Return the [X, Y] coordinate for the center point of the cell that contains the specified text.  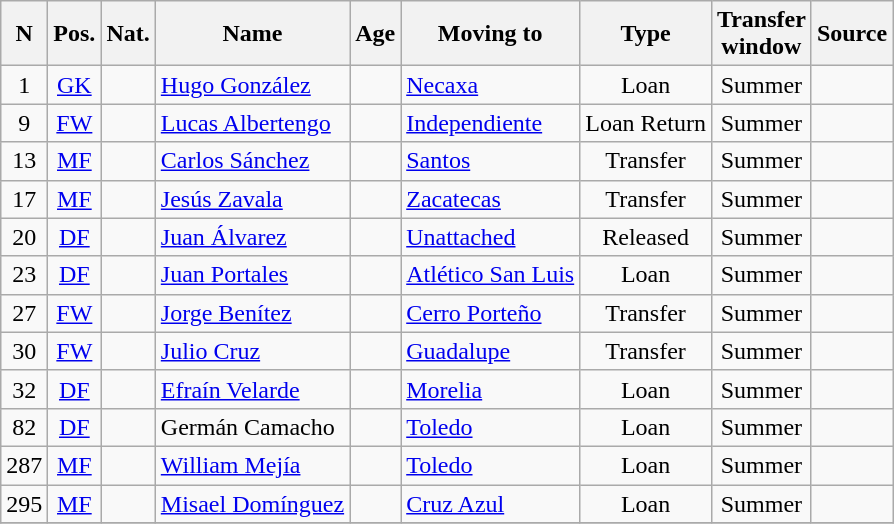
Jorge Benítez [252, 313]
Transferwindow [761, 34]
Misael Domínguez [252, 503]
82 [24, 427]
Nat. [128, 34]
GK [74, 85]
Germán Camacho [252, 427]
Type [646, 34]
17 [24, 199]
23 [24, 275]
295 [24, 503]
William Mejía [252, 465]
Cruz Azul [490, 503]
Age [376, 34]
Juan Álvarez [252, 237]
Cerro Porteño [490, 313]
32 [24, 389]
Loan Return [646, 123]
Efraín Velarde [252, 389]
Atlético San Luis [490, 275]
Zacatecas [490, 199]
Lucas Albertengo [252, 123]
Carlos Sánchez [252, 161]
Morelia [490, 389]
30 [24, 351]
Jesús Zavala [252, 199]
Source [852, 34]
27 [24, 313]
Necaxa [490, 85]
Guadalupe [490, 351]
1 [24, 85]
Released [646, 237]
Name [252, 34]
Unattached [490, 237]
Santos [490, 161]
N [24, 34]
Hugo González [252, 85]
20 [24, 237]
9 [24, 123]
Pos. [74, 34]
Independiente [490, 123]
Julio Cruz [252, 351]
287 [24, 465]
Moving to [490, 34]
Juan Portales [252, 275]
13 [24, 161]
